Search for the cell housing the specified text and yield its [X, Y] center coordinate. 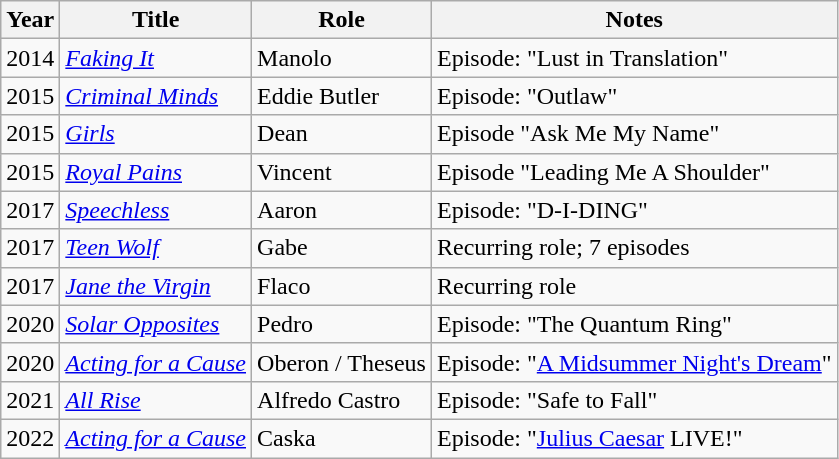
Aaron [342, 210]
Episode "Ask Me My Name" [634, 134]
Episode: "The Quantum Ring" [634, 324]
Solar Opposites [156, 324]
2014 [30, 58]
Alfredo Castro [342, 400]
Flaco [342, 286]
Dean [342, 134]
Recurring role; 7 episodes [634, 248]
Gabe [342, 248]
Recurring role [634, 286]
Criminal Minds [156, 96]
Speechless [156, 210]
Eddie Butler [342, 96]
Episode "Leading Me A Shoulder" [634, 172]
Pedro [342, 324]
Episode: "Outlaw" [634, 96]
Royal Pains [156, 172]
Year [30, 20]
2021 [30, 400]
Episode: "Julius Caesar LIVE!" [634, 438]
All Rise [156, 400]
Caska [342, 438]
2022 [30, 438]
Episode: "Lust in Translation" [634, 58]
Oberon / Theseus [342, 362]
Title [156, 20]
Episode: "D-I-DING" [634, 210]
Notes [634, 20]
Episode: "A Midsummer Night's Dream" [634, 362]
Manolo [342, 58]
Role [342, 20]
Episode: "Safe to Fall" [634, 400]
Jane the Virgin [156, 286]
Teen Wolf [156, 248]
Girls [156, 134]
Faking It [156, 58]
Vincent [342, 172]
